Output the (X, Y) coordinate of the center of the cell containing the given text.  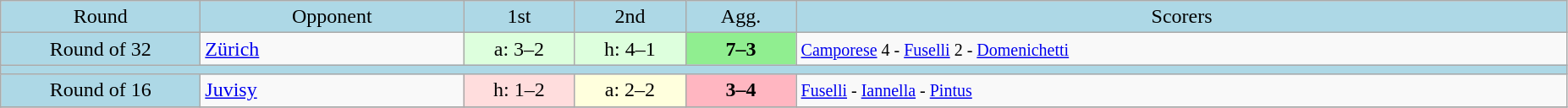
Zürich (332, 49)
2nd (630, 17)
a: 2–2 (630, 90)
Round (101, 17)
Agg. (741, 17)
Camporese 4 - Fuselli 2 - Domenichetti (1181, 49)
a: 3–2 (520, 49)
1st (520, 17)
Round of 32 (101, 49)
Opponent (332, 17)
Scorers (1181, 17)
h: 4–1 (630, 49)
h: 1–2 (520, 90)
7–3 (741, 49)
Fuselli - Iannella - Pintus (1181, 90)
Juvisy (332, 90)
Round of 16 (101, 90)
3–4 (741, 90)
